Scan for the cell matching the given text and deliver its (X, Y) coordinate at center. 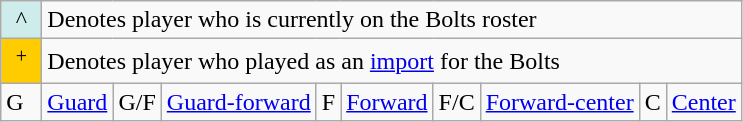
C (652, 102)
Denotes player who is currently on the Bolts roster (392, 20)
F (328, 102)
Center (704, 102)
^ (22, 20)
Forward (387, 102)
F/C (456, 102)
Denotes player who played as an import for the Bolts (392, 62)
Forward-center (560, 102)
+ (22, 62)
G (22, 102)
Guard (78, 102)
G/F (137, 102)
Guard-forward (238, 102)
